Provide the (x, y) coordinate of the cell's center where the given text is located.  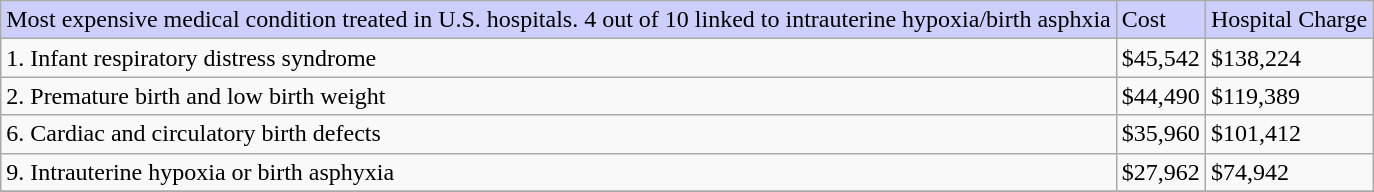
$45,542 (1160, 58)
1. Infant respiratory distress syndrome (559, 58)
$138,224 (1288, 58)
$35,960 (1160, 134)
Cost (1160, 20)
Most expensive medical condition treated in U.S. hospitals. 4 out of 10 linked to intrauterine hypoxia/birth asphxia (559, 20)
$119,389 (1288, 96)
$101,412 (1288, 134)
6. Cardiac and circulatory birth defects (559, 134)
Hospital Charge (1288, 20)
$44,490 (1160, 96)
2. Premature birth and low birth weight (559, 96)
$74,942 (1288, 172)
$27,962 (1160, 172)
9. Intrauterine hypoxia or birth asphyxia (559, 172)
